Output the (x, y) coordinate of the center of the cell containing the given text.  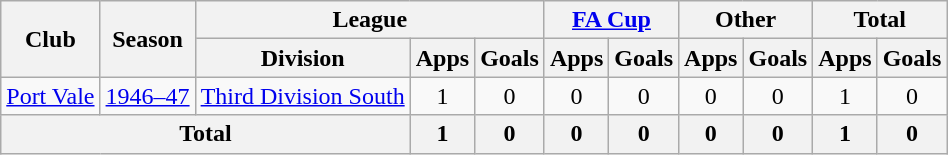
League (370, 20)
Port Vale (50, 96)
1946–47 (148, 96)
Other (746, 20)
Division (302, 58)
Club (50, 39)
Season (148, 39)
FA Cup (611, 20)
Third Division South (302, 96)
